For the text-containing cell, return its midpoint in (x, y) coordinate format. 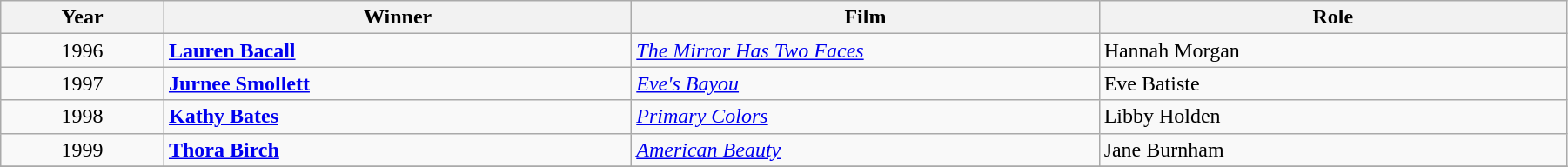
1998 (83, 117)
American Beauty (865, 150)
Eve's Bayou (865, 83)
Film (865, 17)
1997 (83, 83)
1999 (83, 150)
Primary Colors (865, 117)
1996 (83, 50)
Libby Holden (1333, 117)
Hannah Morgan (1333, 50)
The Mirror Has Two Faces (865, 50)
Winner (397, 17)
Eve Batiste (1333, 83)
Jurnee Smollett (397, 83)
Role (1333, 17)
Kathy Bates (397, 117)
Jane Burnham (1333, 150)
Thora Birch (397, 150)
Year (83, 17)
Lauren Bacall (397, 50)
